Return the [x, y] coordinate for the center point of the cell that contains the specified text.  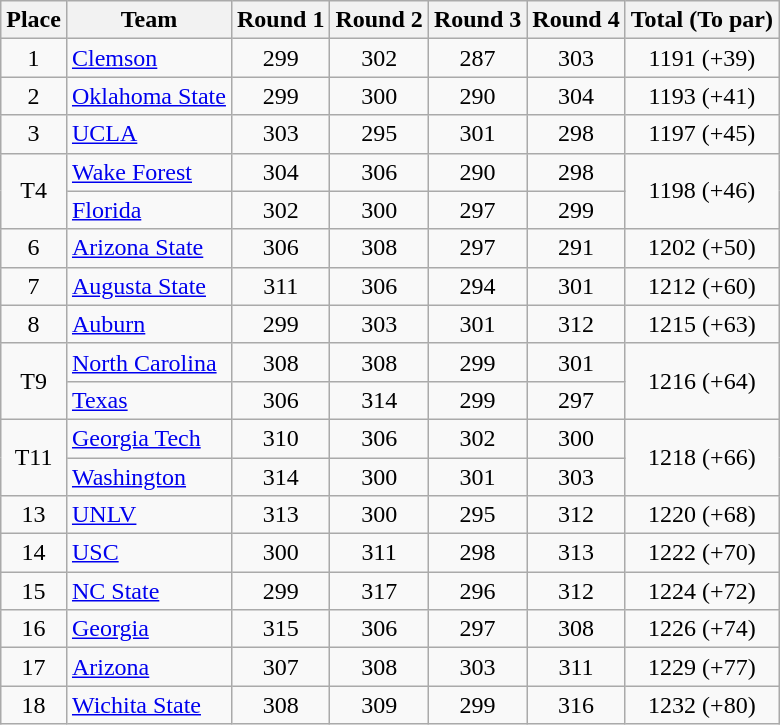
1218 (+66) [702, 457]
Total (To par) [702, 20]
296 [477, 591]
UNLV [148, 515]
T9 [34, 381]
1212 (+60) [702, 286]
7 [34, 286]
2 [34, 96]
317 [379, 591]
Georgia Tech [148, 438]
316 [576, 705]
North Carolina [148, 362]
1226 (+74) [702, 629]
6 [34, 248]
291 [576, 248]
307 [280, 667]
Washington [148, 477]
T4 [34, 191]
Round 2 [379, 20]
13 [34, 515]
Georgia [148, 629]
1202 (+50) [702, 248]
16 [34, 629]
310 [280, 438]
1191 (+39) [702, 58]
Florida [148, 210]
1215 (+63) [702, 324]
Round 3 [477, 20]
14 [34, 553]
3 [34, 134]
1197 (+45) [702, 134]
Round 4 [576, 20]
1232 (+80) [702, 705]
Arizona State [148, 248]
1222 (+70) [702, 553]
UCLA [148, 134]
287 [477, 58]
USC [148, 553]
Augusta State [148, 286]
Team [148, 20]
Oklahoma State [148, 96]
315 [280, 629]
17 [34, 667]
Wichita State [148, 705]
Wake Forest [148, 172]
T11 [34, 457]
309 [379, 705]
NC State [148, 591]
Place [34, 20]
Auburn [148, 324]
1229 (+77) [702, 667]
18 [34, 705]
1224 (+72) [702, 591]
8 [34, 324]
Round 1 [280, 20]
1193 (+41) [702, 96]
294 [477, 286]
Clemson [148, 58]
1 [34, 58]
Arizona [148, 667]
1216 (+64) [702, 381]
1220 (+68) [702, 515]
Texas [148, 400]
15 [34, 591]
1198 (+46) [702, 191]
